Return (X, Y) of the center of cell containing provided text 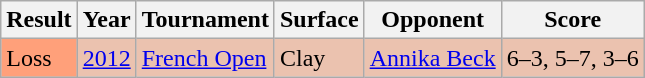
Opponent (432, 20)
Score (572, 20)
Clay (319, 58)
French Open (205, 58)
Tournament (205, 20)
Loss (39, 58)
2012 (106, 58)
Year (106, 20)
Annika Beck (432, 58)
6–3, 5–7, 3–6 (572, 58)
Result (39, 20)
Surface (319, 20)
